Capture the cell that displays the provided text and extract its [X, Y] central coordinate. 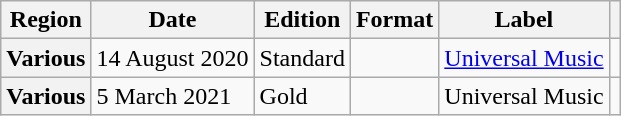
Edition [302, 20]
Gold [302, 96]
14 August 2020 [172, 58]
Region [46, 20]
Standard [302, 58]
Format [394, 20]
Date [172, 20]
Label [524, 20]
5 March 2021 [172, 96]
